Search for the cell housing the specified text and yield its [x, y] center coordinate. 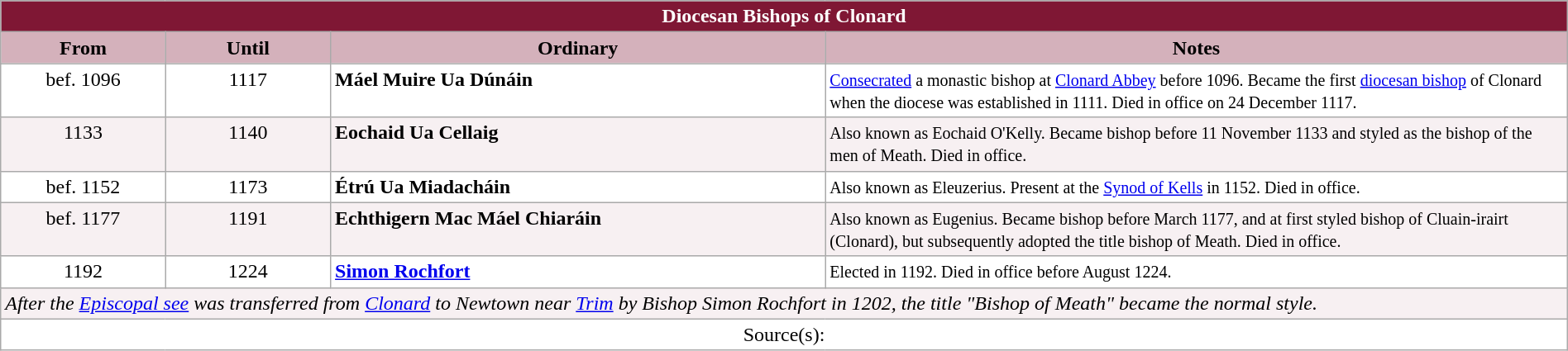
Diocesan Bishops of Clonard [784, 17]
Ordinary [578, 48]
Notes [1196, 48]
bef. 1152 [83, 187]
1117 [248, 91]
Source(s): [784, 334]
Étrú Ua Miadacháin [578, 187]
Until [248, 48]
Echthigern Mac Máel Chiaráin [578, 230]
Also known as Eochaid O'Kelly. Became bishop before 11 November 1133 and styled as the bishop of the men of Meath. Died in office. [1196, 144]
1192 [83, 272]
Eochaid Ua Cellaig [578, 144]
bef. 1177 [83, 230]
From [83, 48]
Simon Rochfort [578, 272]
1224 [248, 272]
Also known as Eleuzerius. Present at the Synod of Kells in 1152. Died in office. [1196, 187]
1133 [83, 144]
1173 [248, 187]
Máel Muire Ua Dúnáin [578, 91]
1191 [248, 230]
1140 [248, 144]
bef. 1096 [83, 91]
Elected in 1192. Died in office before August 1224. [1196, 272]
